From the cell containing the given text, extract its center point as (X, Y) coordinate. 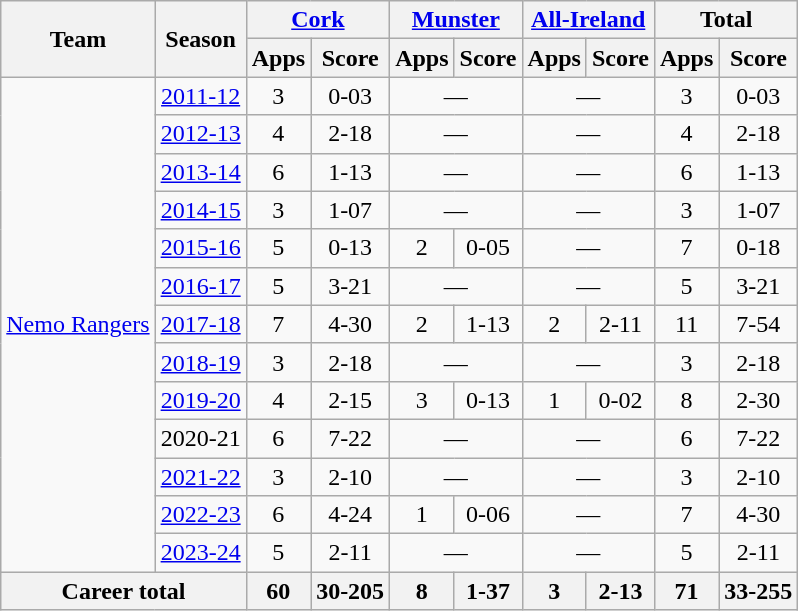
2-13 (620, 591)
2022-23 (200, 515)
60 (278, 591)
2020-21 (200, 438)
0-18 (758, 248)
4-24 (350, 515)
7-54 (758, 324)
11 (686, 324)
2011-12 (200, 96)
2012-13 (200, 134)
2-30 (758, 400)
Cork (318, 20)
Nemo Rangers (78, 324)
Total (726, 20)
Career total (124, 591)
Team (78, 39)
0-06 (488, 515)
2018-19 (200, 362)
2019-20 (200, 400)
2016-17 (200, 286)
2013-14 (200, 172)
33-255 (758, 591)
2017-18 (200, 324)
71 (686, 591)
30-205 (350, 591)
All-Ireland (588, 20)
0-02 (620, 400)
0-05 (488, 248)
2021-22 (200, 477)
Season (200, 39)
Munster (456, 20)
1-37 (488, 591)
2023-24 (200, 553)
2014-15 (200, 210)
2-15 (350, 400)
2015-16 (200, 248)
